For the text-containing cell, return its midpoint in (X, Y) coordinate format. 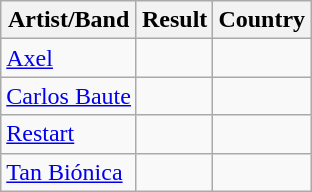
Axel (69, 58)
Country (262, 20)
Restart (69, 134)
Carlos Baute (69, 96)
Tan Biónica (69, 172)
Result (174, 20)
Artist/Band (69, 20)
